Find where the given text appears and provide that cell's center as [x, y] coordinate. 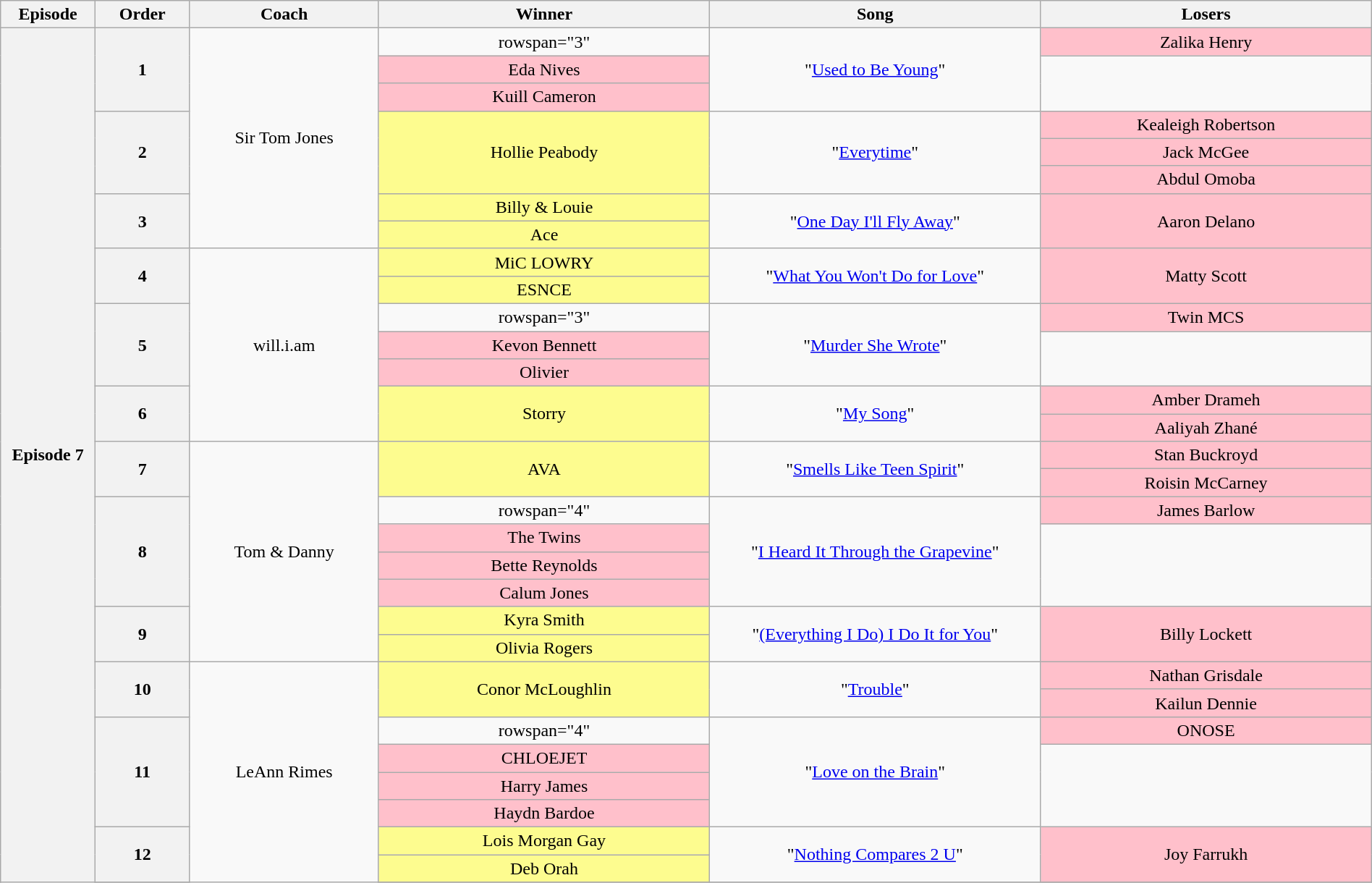
Aaliyah Zhané [1206, 428]
"I Heard It Through the Grapevine" [876, 552]
Olivia Rogers [544, 648]
5 [142, 345]
Eda Nives [544, 69]
"One Day I'll Fly Away" [876, 221]
Episode [48, 14]
"Murder She Wrote" [876, 345]
Conor McLoughlin [544, 689]
12 [142, 855]
Harry James [544, 785]
Episode 7 [48, 455]
Abdul Omoba [1206, 179]
The Twins [544, 538]
Lois Morgan Gay [544, 841]
Losers [1206, 14]
Kevon Bennett [544, 345]
3 [142, 221]
Kyra Smith [544, 620]
Billy & Louie [544, 207]
Song [876, 14]
"Trouble" [876, 689]
"Love on the Brain" [876, 772]
Kuill Cameron [544, 97]
10 [142, 689]
"What You Won't Do for Love" [876, 276]
Matty Scott [1206, 276]
7 [142, 469]
James Barlow [1206, 510]
Joy Farrukh [1206, 855]
Billy Lockett [1206, 634]
"Smells Like Teen Spirit" [876, 469]
Twin MCS [1206, 317]
8 [142, 552]
Haydn Bardoe [544, 814]
Tom & Danny [284, 552]
ONOSE [1206, 730]
Olivier [544, 373]
Ace [544, 235]
LeAnn Rimes [284, 772]
Amber Drameh [1206, 400]
Sir Tom Jones [284, 138]
"My Song" [876, 414]
4 [142, 276]
Order [142, 14]
"Everytime" [876, 152]
1 [142, 69]
9 [142, 634]
2 [142, 152]
CHLOEJET [544, 758]
Coach [284, 14]
MiC LOWRY [544, 262]
Kealeigh Robertson [1206, 124]
Hollie Peabody [544, 152]
Nathan Grisdale [1206, 675]
will.i.am [284, 345]
Calum Jones [544, 593]
Kailun Dennie [1206, 703]
Roisin McCarney [1206, 483]
Zalika Henry [1206, 42]
Jack McGee [1206, 152]
"Used to Be Young" [876, 69]
Winner [544, 14]
Deb Orah [544, 869]
11 [142, 772]
Storry [544, 414]
Stan Buckroyd [1206, 455]
"Nothing Compares 2 U" [876, 855]
6 [142, 414]
AVA [544, 469]
Bette Reynolds [544, 565]
"(Everything I Do) I Do It for You" [876, 634]
ESNCE [544, 290]
Aaron Delano [1206, 221]
